Return the (x, y) coordinate for the center point of the cell that contains the specified text.  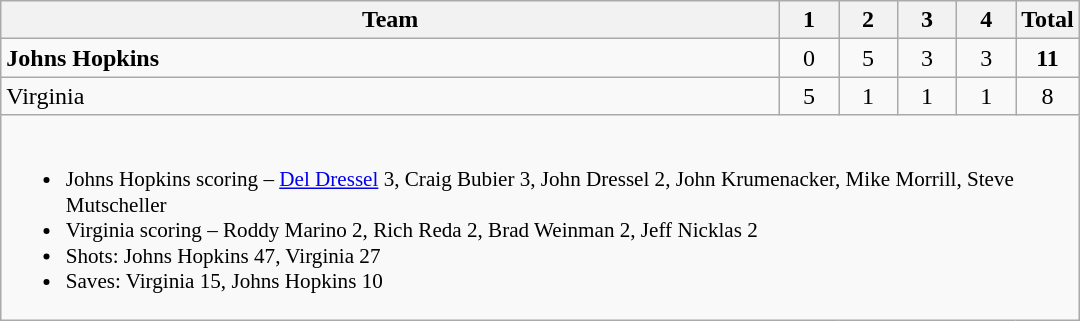
2 (868, 20)
Team (390, 20)
11 (1048, 58)
Virginia (390, 96)
4 (986, 20)
8 (1048, 96)
Total (1048, 20)
0 (808, 58)
Johns Hopkins (390, 58)
